Extract the [x, y] coordinate from the center of the cell holding the provided text.  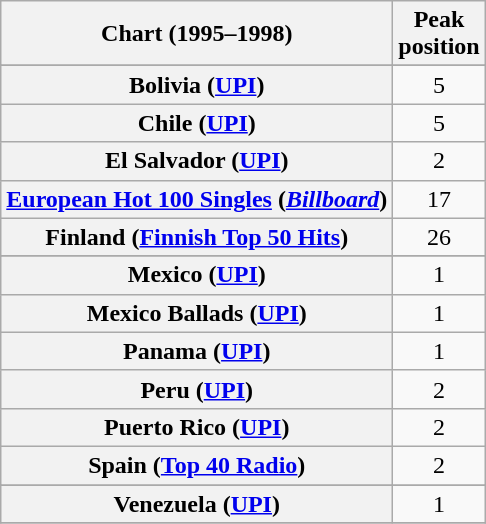
Chart (1995–1998) [197, 34]
Spain (Top 40 Radio) [197, 465]
Finland (Finnish Top 50 Hits) [197, 237]
Mexico Ballads (UPI) [197, 313]
El Salvador (UPI) [197, 161]
Panama (UPI) [197, 351]
Peru (UPI) [197, 389]
Mexico (UPI) [197, 275]
Peakposition [439, 34]
17 [439, 199]
Bolivia (UPI) [197, 85]
European Hot 100 Singles (Billboard) [197, 199]
Puerto Rico (UPI) [197, 427]
Venezuela (UPI) [197, 503]
26 [439, 237]
Chile (UPI) [197, 123]
